Locate the cell with the specified text and output its [X, Y] center coordinate. 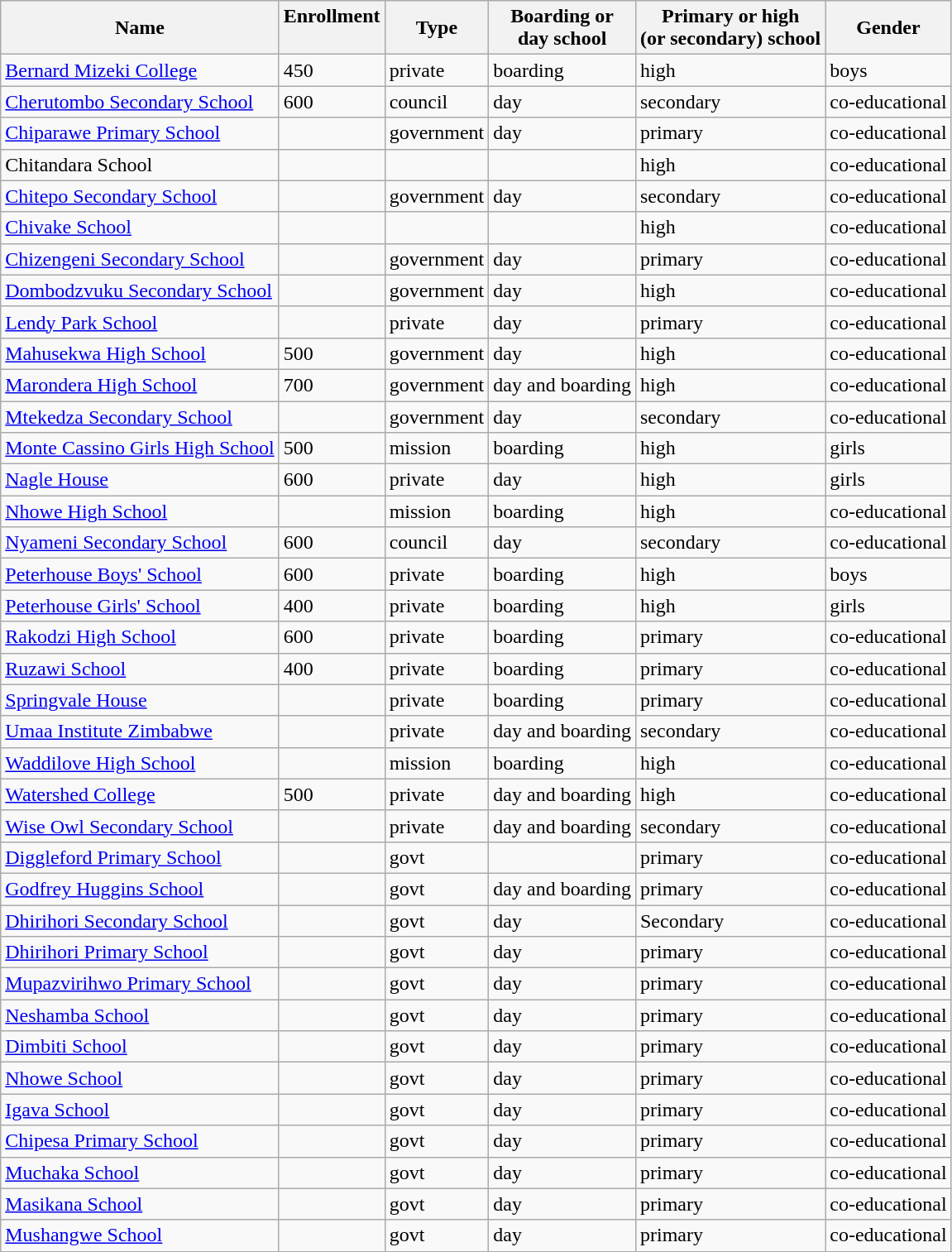
Mushangwe School [140, 1235]
Mtekedza Secondary School [140, 416]
Chiparawe Primary School [140, 133]
Dimbiti School [140, 1047]
Umaa Institute Zimbabwe [140, 732]
Springvale House [140, 700]
Masikana School [140, 1204]
Peterhouse Girls' School [140, 606]
Godfrey Huggins School [140, 889]
Nhowe School [140, 1078]
Chivake School [140, 228]
Wise Owl Secondary School [140, 826]
Dhirihori Secondary School [140, 921]
Dombodzvuku Secondary School [140, 290]
Waddilove High School [140, 763]
Primary or high (or secondary) school [730, 28]
Ruzawi School [140, 669]
450 [332, 70]
Chizengeni Secondary School [140, 259]
Mahusekwa High School [140, 353]
Rakodzi High School [140, 637]
Name [140, 28]
Mupazvirihwo Primary School [140, 984]
Diggleford Primary School [140, 857]
Boarding or day school [562, 28]
Secondary [730, 921]
Dhirihori Primary School [140, 952]
700 [332, 385]
Enrollment [332, 28]
Gender [888, 28]
Igava School [140, 1110]
Chitepo Secondary School [140, 196]
Bernard Mizeki College [140, 70]
Chipesa Primary School [140, 1141]
Watershed College [140, 794]
Marondera High School [140, 385]
Chitandara School [140, 165]
Lendy Park School [140, 322]
Nyameni Secondary School [140, 543]
Neshamba School [140, 1015]
Muchaka School [140, 1173]
Type [437, 28]
Peterhouse Boys' School [140, 574]
Nhowe High School [140, 511]
Nagle House [140, 480]
Cherutombo Secondary School [140, 102]
Monte Cassino Girls High School [140, 449]
